Identify which cell holds the provided text, then report its [X, Y] central coordinate. 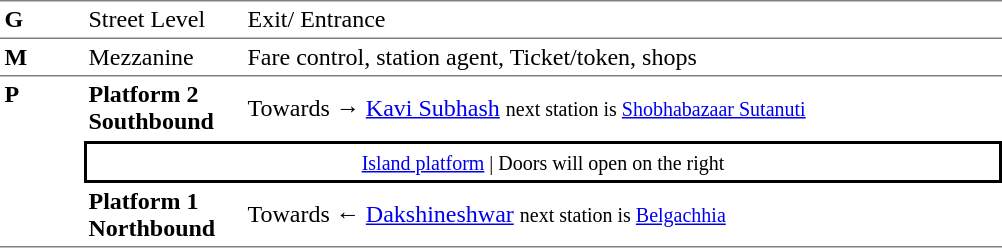
Towards ← Dakshineshwar next station is Belgachhia [622, 215]
Exit/ Entrance [622, 20]
M [42, 58]
Towards → Kavi Subhash next station is Shobhabazaar Sutanuti [622, 108]
Platform 2Southbound [164, 108]
Mezzanine [164, 58]
G [42, 20]
Fare control, station agent, Ticket/token, shops [622, 58]
Street Level [164, 20]
P [42, 162]
Island platform | Doors will open on the right [543, 162]
Platform 1Northbound [164, 215]
